Detect which cell encompasses the target text, then output its [X, Y] center coordinate. 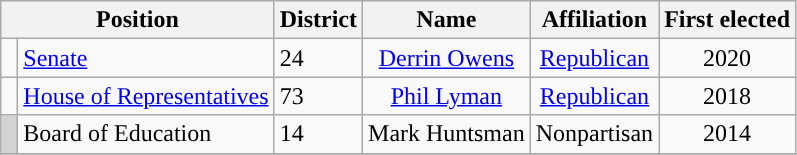
Phil Lyman [447, 96]
First elected [728, 20]
Affiliation [594, 20]
Name [447, 20]
Mark Huntsman [447, 134]
Senate [146, 58]
2014 [728, 134]
2018 [728, 96]
Derrin Owens [447, 58]
2020 [728, 58]
73 [318, 96]
Nonpartisan [594, 134]
Board of Education [146, 134]
District [318, 20]
House of Representatives [146, 96]
Position [138, 20]
14 [318, 134]
24 [318, 58]
